Search for the cell housing the specified text and yield its (X, Y) center coordinate. 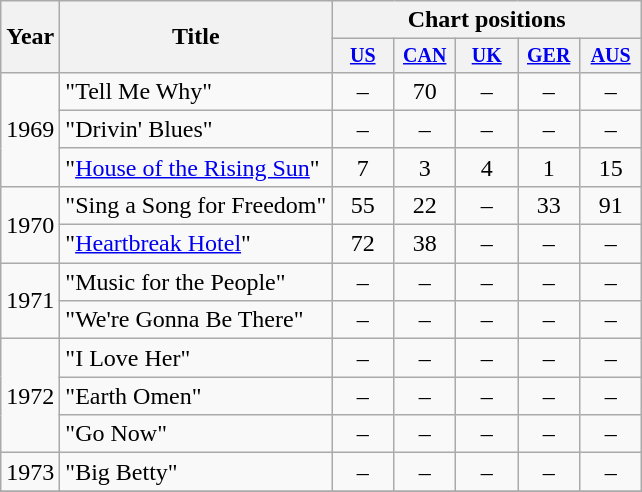
Title (196, 37)
"House of the Rising Sun" (196, 167)
15 (611, 167)
1973 (30, 472)
"Tell Me Why" (196, 91)
"We're Gonna Be There" (196, 320)
1969 (30, 129)
US (363, 56)
UK (487, 56)
7 (363, 167)
91 (611, 205)
AUS (611, 56)
22 (425, 205)
Chart positions (487, 20)
70 (425, 91)
"Go Now" (196, 434)
38 (425, 244)
"Big Betty" (196, 472)
1970 (30, 224)
"Music for the People" (196, 282)
"Earth Omen" (196, 396)
"Sing a Song for Freedom" (196, 205)
4 (487, 167)
55 (363, 205)
GER (549, 56)
1972 (30, 396)
"Heartbreak Hotel" (196, 244)
CAN (425, 56)
"Drivin' Blues" (196, 129)
1971 (30, 301)
1 (549, 167)
3 (425, 167)
72 (363, 244)
"I Love Her" (196, 358)
Year (30, 37)
33 (549, 205)
